Output the (x, y) coordinate of the center of the cell containing the given text.  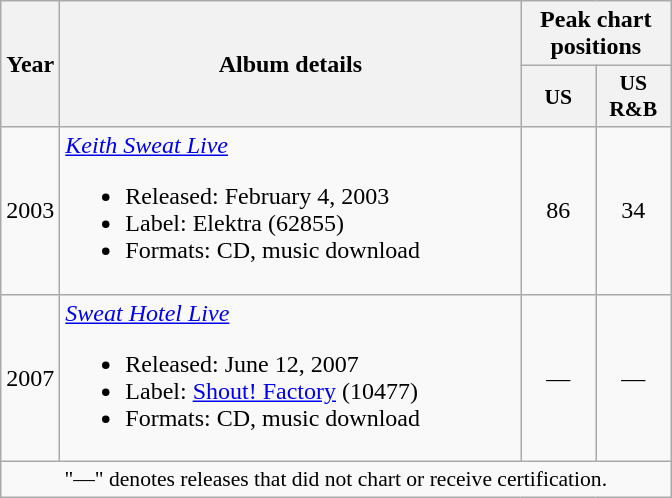
2003 (30, 210)
"—" denotes releases that did not chart or receive certification. (336, 479)
2007 (30, 378)
86 (558, 210)
Year (30, 64)
US (558, 96)
Sweat Hotel LiveReleased: June 12, 2007Label: Shout! Factory (10477)Formats: CD, music download (290, 378)
Keith Sweat LiveReleased: February 4, 2003Label: Elektra (62855)Formats: CD, music download (290, 210)
Album details (290, 64)
34 (634, 210)
Peak chart positions (596, 34)
US R&B (634, 96)
